Search for the cell housing the specified text and yield its (x, y) center coordinate. 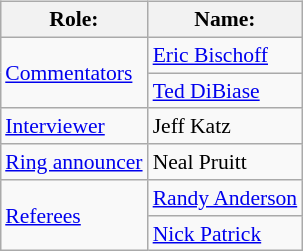
Ring announcer (74, 162)
Commentators (74, 72)
Jeff Katz (226, 126)
Nick Patrick (226, 233)
Interviewer (74, 126)
Eric Bischoff (226, 55)
Referees (74, 216)
Neal Pruitt (226, 162)
Ted DiBiase (226, 91)
Name: (226, 20)
Randy Anderson (226, 198)
Role: (74, 20)
